Determine the [X, Y] coordinate at the center of the cell enclosing the given text.  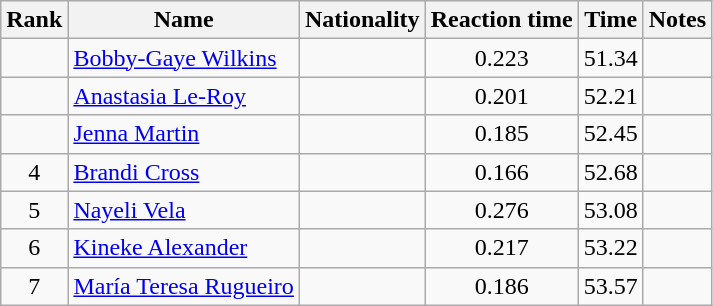
0.201 [502, 96]
53.57 [610, 286]
Name [184, 20]
0.186 [502, 286]
0.276 [502, 210]
Rank [34, 20]
Brandi Cross [184, 172]
Notes [677, 20]
7 [34, 286]
52.45 [610, 134]
0.185 [502, 134]
53.08 [610, 210]
0.166 [502, 172]
María Teresa Rugueiro [184, 286]
0.217 [502, 248]
Bobby-Gaye Wilkins [184, 58]
6 [34, 248]
Reaction time [502, 20]
Jenna Martin [184, 134]
Kineke Alexander [184, 248]
52.68 [610, 172]
53.22 [610, 248]
5 [34, 210]
0.223 [502, 58]
52.21 [610, 96]
Time [610, 20]
Anastasia Le-Roy [184, 96]
Nayeli Vela [184, 210]
Nationality [362, 20]
4 [34, 172]
51.34 [610, 58]
